Capture the cell that displays the provided text and extract its (x, y) central coordinate. 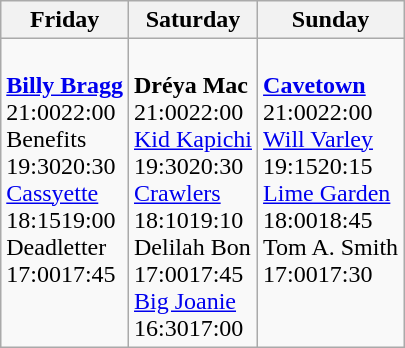
Friday (65, 20)
Dréya Mac 21:0022:00 Kid Kapichi 19:3020:30 Crawlers 18:1019:10 Delilah Bon 17:0017:45 Big Joanie 16:3017:00 (192, 193)
Saturday (192, 20)
Billy Bragg 21:0022:00 Benefits 19:3020:30 Cassyette 18:1519:00 Deadletter 17:0017:45 (65, 193)
Cavetown 21:0022:00 Will Varley 19:1520:15 Lime Garden 18:0018:45 Tom A. Smith 17:0017:30 (331, 193)
Sunday (331, 20)
